Find where the given text appears and provide that cell's center as (x, y) coordinate. 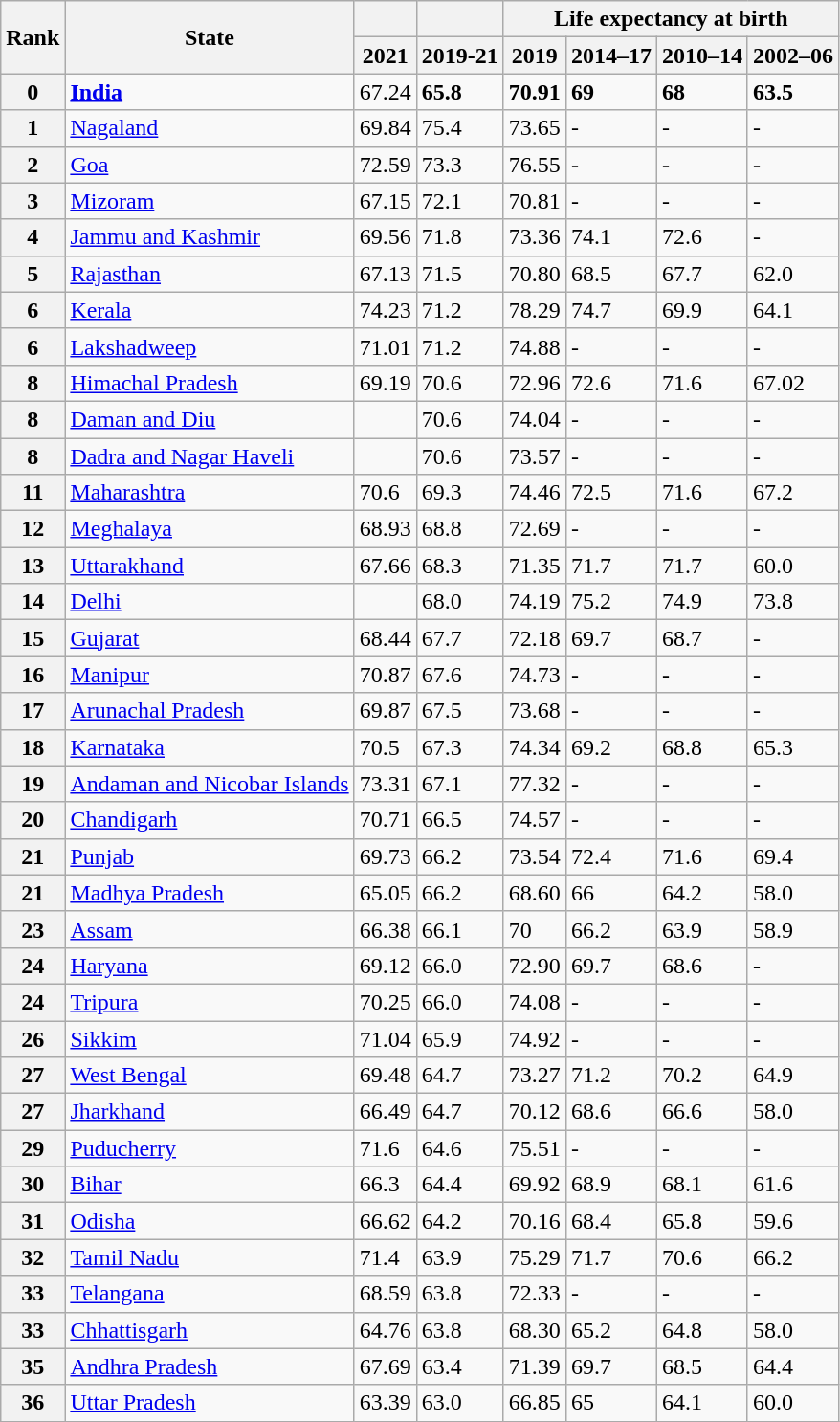
14 (33, 602)
15 (33, 638)
64.9 (792, 1076)
68.44 (385, 638)
Assam (210, 929)
Daman and Diu (210, 419)
23 (33, 929)
67.69 (385, 1366)
67.2 (792, 493)
66.3 (385, 1185)
71.8 (459, 237)
1 (33, 128)
30 (33, 1185)
67.3 (459, 747)
Nagaland (210, 128)
73.65 (534, 128)
18 (33, 747)
59.6 (792, 1221)
70.91 (534, 92)
12 (33, 529)
68.7 (702, 638)
70.71 (385, 820)
Uttar Pradesh (210, 1403)
69.84 (385, 128)
29 (33, 1148)
Bihar (210, 1185)
74.19 (534, 602)
74.57 (534, 820)
71.01 (385, 346)
66.49 (385, 1112)
66.5 (459, 820)
65.9 (459, 1038)
69.4 (792, 856)
77.32 (534, 784)
75.51 (534, 1148)
67.66 (385, 566)
67.5 (459, 711)
71.5 (459, 274)
Andhra Pradesh (210, 1366)
2019 (534, 56)
Tripura (210, 1002)
74.23 (385, 310)
78.29 (534, 310)
70.87 (385, 675)
63.4 (459, 1366)
Himachal Pradesh (210, 383)
72.69 (534, 529)
31 (33, 1221)
69 (610, 92)
69.56 (385, 237)
2 (33, 165)
Jammu and Kashmir (210, 237)
Haryana (210, 966)
Life expectancy at birth (671, 19)
Arunachal Pradesh (210, 711)
69.9 (702, 310)
2014–17 (610, 56)
Tamil Nadu (210, 1257)
13 (33, 566)
63.39 (385, 1403)
70 (534, 929)
67.6 (459, 675)
69.73 (385, 856)
63.0 (459, 1403)
Karnataka (210, 747)
72.90 (534, 966)
Dadra and Nagar Haveli (210, 456)
68.9 (610, 1185)
73.8 (792, 602)
72.96 (534, 383)
72.18 (534, 638)
69.48 (385, 1076)
69.19 (385, 383)
2019-21 (459, 56)
68.4 (610, 1221)
Rank (33, 37)
66.62 (385, 1221)
70.25 (385, 1002)
71.39 (534, 1366)
64.6 (459, 1148)
Punjab (210, 856)
Sikkim (210, 1038)
68.30 (534, 1330)
Madhya Pradesh (210, 893)
Maharashtra (210, 493)
70.80 (534, 274)
Manipur (210, 675)
65.2 (610, 1330)
17 (33, 711)
74.9 (702, 602)
70.12 (534, 1112)
73.3 (459, 165)
69.12 (385, 966)
74.34 (534, 747)
Lakshadweep (210, 346)
58.9 (792, 929)
74.08 (534, 1002)
74.1 (610, 237)
72.4 (610, 856)
Andaman and Nicobar Islands (210, 784)
4 (33, 237)
32 (33, 1257)
72.33 (534, 1294)
20 (33, 820)
68.59 (385, 1294)
66 (610, 893)
35 (33, 1366)
73.68 (534, 711)
Uttarakhand (210, 566)
66.85 (534, 1403)
Meghalaya (210, 529)
5 (33, 274)
68.1 (702, 1185)
69.87 (385, 711)
73.36 (534, 237)
65.3 (792, 747)
64.76 (385, 1330)
West Bengal (210, 1076)
72.1 (459, 201)
3 (33, 201)
72.5 (610, 493)
70.2 (702, 1076)
19 (33, 784)
2021 (385, 56)
68.60 (534, 893)
68.93 (385, 529)
68 (702, 92)
66.38 (385, 929)
65.05 (385, 893)
74.7 (610, 310)
73.57 (534, 456)
67.13 (385, 274)
67.1 (459, 784)
61.6 (792, 1185)
Delhi (210, 602)
68.0 (459, 602)
36 (33, 1403)
65 (610, 1403)
64.8 (702, 1330)
2002–06 (792, 56)
74.46 (534, 493)
11 (33, 493)
71.35 (534, 566)
Goa (210, 165)
Kerala (210, 310)
62.0 (792, 274)
74.88 (534, 346)
Chhattisgarh (210, 1330)
63.5 (792, 92)
2010–14 (702, 56)
74.92 (534, 1038)
70.81 (534, 201)
Rajasthan (210, 274)
Odisha (210, 1221)
76.55 (534, 165)
71.4 (385, 1257)
66.6 (702, 1112)
72.59 (385, 165)
70.5 (385, 747)
67.24 (385, 92)
68.3 (459, 566)
66.1 (459, 929)
Telangana (210, 1294)
Gujarat (210, 638)
State (210, 37)
75.4 (459, 128)
73.27 (534, 1076)
69.92 (534, 1185)
Jharkhand (210, 1112)
Puducherry (210, 1148)
73.31 (385, 784)
67.02 (792, 383)
69.3 (459, 493)
Mizoram (210, 201)
75.2 (610, 602)
71.04 (385, 1038)
74.04 (534, 419)
74.73 (534, 675)
75.29 (534, 1257)
0 (33, 92)
67.15 (385, 201)
16 (33, 675)
Chandigarh (210, 820)
26 (33, 1038)
India (210, 92)
69.2 (610, 747)
70.16 (534, 1221)
73.54 (534, 856)
